Return the (X, Y) coordinate for the center point of the cell that contains the specified text.  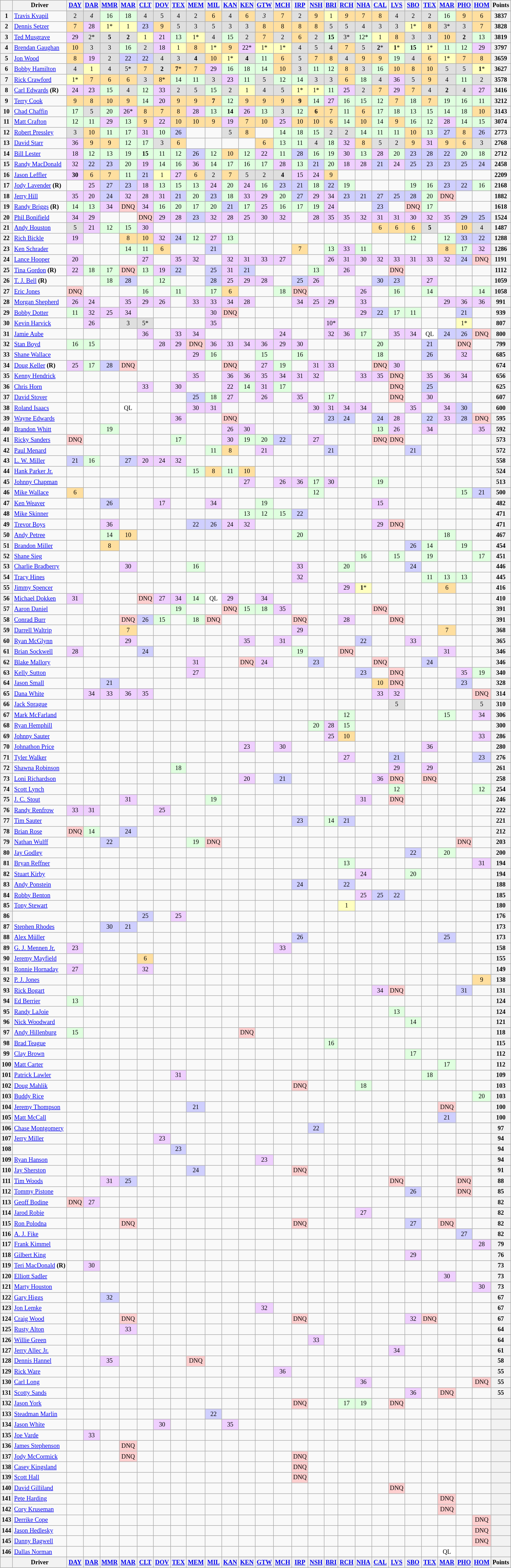
Robby Benton (40, 895)
James Stephenson (40, 1446)
Mark McFarland (40, 715)
Eric Jones (40, 292)
Jarod Robie (40, 1213)
66 (7, 704)
Jimmy Spencer (40, 588)
416 (501, 588)
146 (7, 1552)
105 (7, 1118)
127 (7, 1351)
7* (178, 69)
93 (7, 990)
Buddy Rice (40, 1096)
Hank Parker Jr. (40, 471)
203 (501, 842)
50 (7, 535)
130 (7, 1383)
Chad Chaffin (40, 111)
3627 (501, 69)
Teri MacDonald (R) (40, 1266)
Ronnie Hornaday (40, 969)
Ron Polodna (40, 1223)
Morgan Shepherd (40, 302)
451 (501, 557)
86 (7, 917)
445 (501, 577)
2458 (501, 164)
222 (501, 811)
1191 (501, 260)
200 (501, 853)
Jason York (40, 1404)
Jody Lavender (R) (40, 186)
77 (7, 821)
674 (501, 365)
133 (7, 1414)
144 (7, 1531)
117 (7, 1245)
Johnny Sauter (40, 736)
Kenny Hendrick (40, 376)
G. J. Mennen Jr. (40, 948)
Bryan Reffner (40, 863)
128 (7, 1361)
Brendan Gaughan (40, 48)
Joe Varde (40, 1435)
57 (7, 609)
Mike Wallace (40, 493)
42 (7, 451)
Blake Mallory (40, 662)
75 (7, 800)
62 (7, 662)
Tina Gordon (R) (40, 270)
Loni Richardson (40, 779)
43 (7, 461)
A. J. Fike (40, 1234)
Jay Sherston (40, 1171)
Danny Bagwell (40, 1541)
39 (7, 419)
573 (501, 440)
J. C. Stout (40, 800)
Chris Horn (40, 387)
Scott Hall (40, 1478)
Carl Long (40, 1383)
246 (501, 800)
Phil Bonifield (40, 217)
Jeremy Mayfield (40, 958)
1286 (501, 249)
2209 (501, 175)
158 (501, 948)
71 (7, 758)
Clay Brown (40, 1054)
280 (501, 747)
276 (501, 758)
101 (7, 1075)
625 (501, 387)
149 (501, 969)
Ryan Hemphill (40, 726)
155 (501, 958)
Tony Stewart (40, 906)
799 (501, 344)
Jody McCormick (40, 1456)
40 (7, 429)
137 (7, 1456)
340 (501, 673)
Stephen Rhodes (40, 927)
Mike Skinner (40, 514)
119 (7, 1266)
1882 (501, 197)
3578 (501, 80)
991 (501, 302)
524 (501, 471)
Stuart Kirby (40, 874)
Stan Boyd (40, 344)
365 (501, 641)
Aaron Daniel (40, 609)
1112 (501, 270)
Travis Kvapil (40, 16)
Rusty Alton (40, 1329)
Kevin Harvick (40, 324)
Chase Montgomery (40, 1128)
Rich Bickle (40, 238)
314 (501, 694)
482 (501, 503)
Jerry Hill (40, 197)
Andy Hillenburg (40, 1033)
74 (7, 790)
108 (7, 1150)
56 (7, 598)
65 (7, 694)
26* (128, 111)
1288 (501, 238)
1059 (501, 281)
Scott Lynch (40, 790)
Paul Menard (40, 451)
145 (7, 1541)
106 (7, 1128)
221 (501, 821)
Matt McCall (40, 1118)
60 (7, 641)
116 (7, 1234)
Dana White (40, 694)
139 (7, 1478)
84 (7, 895)
Doug Mahlik (40, 1086)
368 (501, 630)
90 (7, 958)
Tommy Pistone (40, 1191)
Darrell Waltrip (40, 630)
Randy LaJoie (40, 1012)
P. J. Jones (40, 980)
Bill Lester (40, 154)
41 (7, 440)
180 (501, 906)
81 (7, 863)
44 (7, 471)
572 (501, 451)
Andy Ponstein (40, 885)
80 (7, 853)
134 (7, 1424)
188 (501, 885)
143 (7, 1520)
Rick Crawford (40, 80)
328 (501, 684)
Ryan Hanson (40, 1160)
558 (501, 461)
Jay Godley (40, 853)
107 (7, 1139)
Geoff Bodine (40, 1202)
254 (501, 790)
Pete Harding (40, 1499)
3819 (501, 37)
2768 (501, 143)
69 (7, 736)
125 (7, 1329)
258 (501, 779)
T. J. Bell (R) (40, 281)
Tyler Walker (40, 758)
45 (7, 482)
89 (7, 948)
136 (7, 1446)
Scotty Sands (40, 1393)
Nathan Wulff (40, 842)
Dennis Setzer (40, 27)
52 (7, 557)
49 (7, 525)
87 (7, 927)
Ken Schrader (40, 249)
92 (7, 980)
1487 (501, 228)
Randy Renfrow (40, 811)
104 (7, 1107)
Matt Carter (40, 1064)
Willie Green (40, 1340)
132 (7, 1404)
Shane Sieg (40, 557)
114 (7, 1213)
513 (501, 482)
47 (7, 503)
102 (7, 1086)
Brandon Whitt (40, 429)
53 (7, 567)
Ken Weaver (40, 503)
Dennis Hannel (40, 1361)
10* (331, 324)
Wayne Edwards (40, 419)
3828 (501, 27)
126 (7, 1340)
122 (7, 1297)
135 (7, 1435)
Nick Woodward (40, 1023)
3797 (501, 48)
Casey Kingsland (40, 1467)
Bobby Dotter (40, 313)
Brian Sockwell (40, 652)
54 (7, 577)
123 (7, 1308)
Robert Pressley (40, 132)
Jon Lemke (40, 1308)
38 (7, 408)
Roland Isaacs (40, 408)
96 (7, 1023)
Jason Leffler (40, 175)
78 (7, 831)
2773 (501, 132)
Johnny Chapman (40, 482)
120 (7, 1277)
Shawna Robinson (40, 768)
1058 (501, 292)
3659 (501, 59)
Ryan McGlynn (40, 641)
Johnathon Price (40, 747)
98 (7, 1044)
Derrike Cope (40, 1520)
Ed Berrier (40, 1001)
L. W. Miller (40, 461)
111 (7, 1181)
Ted Musgrave (40, 37)
72 (7, 768)
807 (501, 324)
212 (501, 831)
140 (7, 1488)
2168 (501, 186)
500 (501, 493)
Marty Houston (40, 1287)
3212 (501, 101)
Brandon Miller (40, 546)
Elliott Sadler (40, 1277)
51 (7, 546)
Bobby Hamilton (40, 69)
2712 (501, 154)
Gary Higgs (40, 1297)
454 (501, 546)
Shane Wallace (40, 355)
Andy Petree (40, 535)
Jerry Miller (40, 1139)
306 (501, 715)
Tim Woods (40, 1181)
Dallas Norman (40, 1552)
Rick Bogart (40, 990)
800 (501, 334)
12* (363, 37)
59 (7, 630)
Jason White (40, 1424)
48 (7, 514)
Craig Wood (40, 1319)
63 (7, 673)
Gilbert King (40, 1255)
410 (501, 598)
99 (7, 1054)
Lance Hooper (40, 260)
Patrick Lawler (40, 1075)
176 (501, 917)
1524 (501, 217)
310 (501, 704)
Tracy Hines (40, 577)
8* (162, 80)
3143 (501, 111)
Brad Teague (40, 1044)
70 (7, 747)
Jack Sprague (40, 704)
83 (7, 885)
68 (7, 726)
600 (501, 408)
3074 (501, 122)
Matt Crafton (40, 122)
Cory Kruseman (40, 1510)
607 (501, 397)
Frank Kimmel (40, 1245)
Terry Cook (40, 101)
Jeremy Thompson (40, 1107)
Andy Houston (40, 228)
Charlie Bradberry (40, 567)
Brian Rose (40, 831)
37 (7, 397)
141 (7, 1499)
Jason Hedlesky (40, 1531)
46 (7, 493)
Alex Müller (40, 937)
Jerry Allec Jr. (40, 1351)
Jason Small (40, 684)
David Gilliland (40, 1488)
Michael Dokken (40, 598)
685 (501, 355)
Trevor Boys (40, 525)
Rick Ware (40, 1372)
129 (7, 1372)
113 (7, 1202)
286 (501, 736)
Randy Briggs (R) (40, 207)
Tim Sauter (40, 821)
1618 (501, 207)
Jamie Aube (40, 334)
939 (501, 313)
David Stover (40, 397)
Ricky Sanders (40, 440)
446 (501, 567)
David Starr (40, 143)
467 (501, 535)
Jon Wood (40, 59)
Carl Edwards (R) (40, 91)
Steadman Marlin (40, 1414)
592 (501, 429)
185 (501, 895)
Kelly Sutton (40, 673)
Randy MacDonald (40, 164)
656 (501, 376)
Doug Keller (R) (40, 365)
110 (7, 1171)
300 (501, 726)
3416 (501, 91)
3837 (501, 16)
Conrad Burr (40, 620)
95 (7, 1012)
261 (501, 768)
22* (247, 48)
142 (7, 1510)
595 (501, 419)
